Determine the [X, Y] coordinate at the center of the cell enclosing the given text.  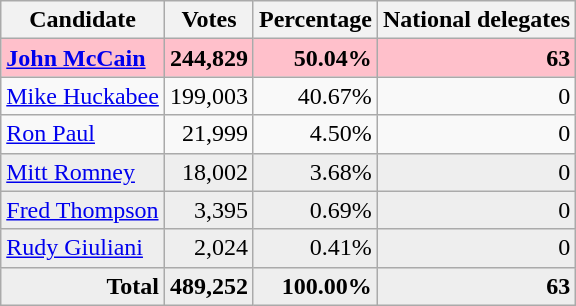
21,999 [208, 134]
3.68% [315, 172]
3,395 [208, 210]
0.69% [315, 210]
Percentage [315, 20]
Fred Thompson [83, 210]
Mitt Romney [83, 172]
489,252 [208, 286]
2,024 [208, 248]
Rudy Giuliani [83, 248]
Total [83, 286]
National delegates [476, 20]
100.00% [315, 286]
0.41% [315, 248]
John McCain [83, 58]
4.50% [315, 134]
18,002 [208, 172]
Candidate [83, 20]
50.04% [315, 58]
Ron Paul [83, 134]
199,003 [208, 96]
Votes [208, 20]
40.67% [315, 96]
Mike Huckabee [83, 96]
244,829 [208, 58]
